From the cell containing the given text, extract its center point as [X, Y] coordinate. 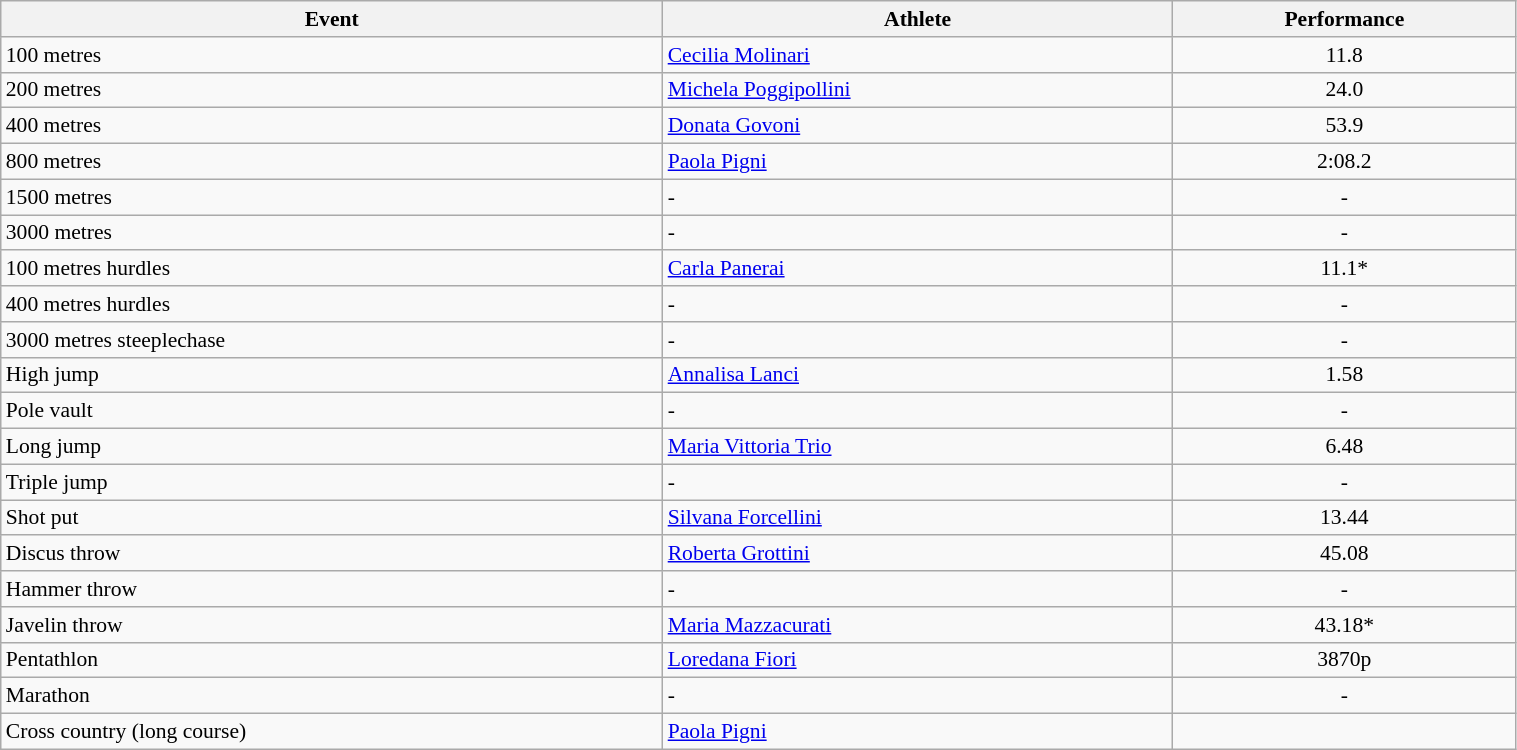
Donata Govoni [918, 126]
3870p [1344, 660]
Pentathlon [332, 660]
Athlete [918, 19]
Marathon [332, 696]
Event [332, 19]
11.1* [1344, 269]
2:08.2 [1344, 162]
Silvana Forcellini [918, 518]
Roberta Grottini [918, 554]
Hammer throw [332, 589]
Cross country (long course) [332, 732]
3000 metres [332, 233]
45.08 [1344, 554]
Maria Vittoria Trio [918, 447]
Annalisa Lanci [918, 375]
Loredana Fiori [918, 660]
200 metres [332, 90]
Triple jump [332, 482]
400 metres [332, 126]
6.48 [1344, 447]
Pole vault [332, 411]
11.8 [1344, 55]
800 metres [332, 162]
1.58 [1344, 375]
24.0 [1344, 90]
Shot put [332, 518]
43.18* [1344, 625]
3000 metres steeplechase [332, 340]
1500 metres [332, 197]
Long jump [332, 447]
Discus throw [332, 554]
100 metres [332, 55]
13.44 [1344, 518]
Performance [1344, 19]
Javelin throw [332, 625]
Cecilia Molinari [918, 55]
Michela Poggipollini [918, 90]
53.9 [1344, 126]
100 metres hurdles [332, 269]
400 metres hurdles [332, 304]
Maria Mazzacurati [918, 625]
Carla Panerai [918, 269]
High jump [332, 375]
